Locate the cell with the specified text and output its [x, y] center coordinate. 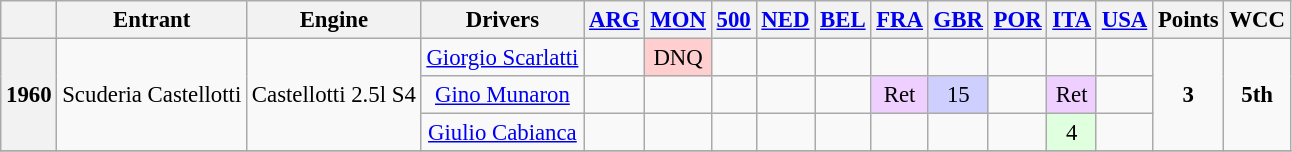
Gino Munaron [502, 95]
ARG [614, 20]
1960 [29, 96]
USA [1124, 20]
BEL [843, 20]
Entrant [152, 20]
5th [1257, 96]
Castellotti 2.5l S4 [334, 96]
MON [678, 20]
Drivers [502, 20]
Giorgio Scarlatti [502, 58]
ITA [1072, 20]
Points [1188, 20]
500 [734, 20]
POR [1018, 20]
DNQ [678, 58]
WCC [1257, 20]
15 [958, 95]
Engine [334, 20]
GBR [958, 20]
Giulio Cabianca [502, 133]
4 [1072, 133]
Scuderia Castellotti [152, 96]
FRA [900, 20]
3 [1188, 96]
NED [786, 20]
